Extract the [x, y] coordinate from the center of the cell holding the provided text.  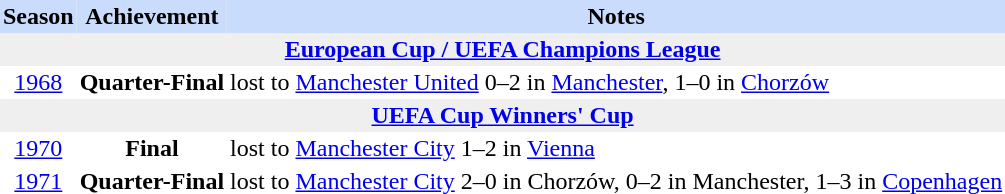
1968 [38, 82]
European Cup / UEFA Champions League [502, 50]
Season [38, 16]
UEFA Cup Winners' Cup [502, 116]
lost to Manchester United 0–2 in Manchester, 1–0 in Chorzów [616, 82]
lost to Manchester City 1–2 in Vienna [616, 148]
1970 [38, 148]
Quarter-Final [152, 82]
Notes [616, 16]
Final [152, 148]
Achievement [152, 16]
